Capture the cell that displays the provided text and extract its (X, Y) central coordinate. 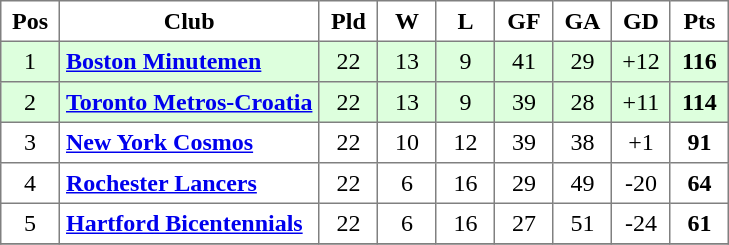
Club (189, 21)
-24 (641, 223)
GD (641, 21)
Boston Minutemen (189, 61)
38 (582, 142)
-20 (641, 183)
91 (699, 142)
L (465, 21)
2 (30, 102)
Hartford Bicentennials (189, 223)
1 (30, 61)
4 (30, 183)
51 (582, 223)
Rochester Lancers (189, 183)
W (407, 21)
41 (524, 61)
GA (582, 21)
114 (699, 102)
Pos (30, 21)
GF (524, 21)
New York Cosmos (189, 142)
64 (699, 183)
3 (30, 142)
49 (582, 183)
27 (524, 223)
12 (465, 142)
28 (582, 102)
+12 (641, 61)
116 (699, 61)
5 (30, 223)
Pld (348, 21)
Pts (699, 21)
+1 (641, 142)
Toronto Metros-Croatia (189, 102)
10 (407, 142)
+11 (641, 102)
61 (699, 223)
